For the text-containing cell, return its midpoint in (x, y) coordinate format. 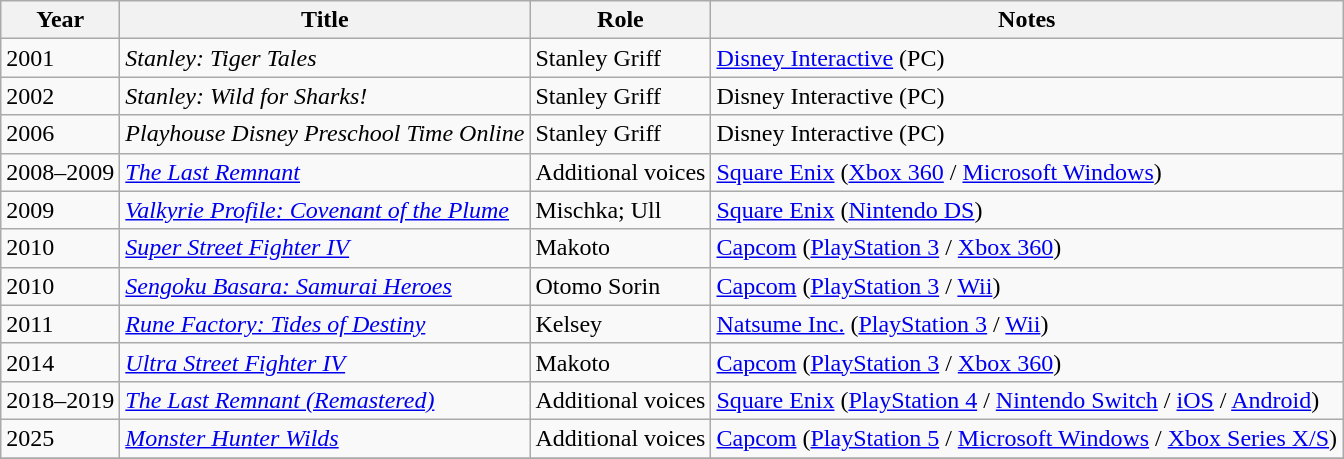
Natsume Inc. (PlayStation 3 / Wii) (1027, 324)
Stanley: Wild for Sharks! (325, 96)
Capcom (PlayStation 3 / Wii) (1027, 286)
2008–2009 (60, 172)
2025 (60, 438)
Mischka; Ull (620, 210)
Otomo Sorin (620, 286)
Playhouse Disney Preschool Time Online (325, 134)
The Last Remnant (Remastered) (325, 400)
Monster Hunter Wilds (325, 438)
2011 (60, 324)
Role (620, 20)
The Last Remnant (325, 172)
2001 (60, 58)
Super Street Fighter IV (325, 248)
Year (60, 20)
Capcom (PlayStation 5 / Microsoft Windows / Xbox Series X/S) (1027, 438)
2018–2019 (60, 400)
Square Enix (Nintendo DS) (1027, 210)
Notes (1027, 20)
2006 (60, 134)
Ultra Street Fighter IV (325, 362)
2009 (60, 210)
Valkyrie Profile: Covenant of the Plume (325, 210)
2014 (60, 362)
2002 (60, 96)
Stanley: Tiger Tales (325, 58)
Square Enix (Xbox 360 / Microsoft Windows) (1027, 172)
Rune Factory: Tides of Destiny (325, 324)
Square Enix (PlayStation 4 / Nintendo Switch / iOS / Android) (1027, 400)
Sengoku Basara: Samurai Heroes (325, 286)
Kelsey (620, 324)
Title (325, 20)
